Search for the cell housing the specified text and yield its (x, y) center coordinate. 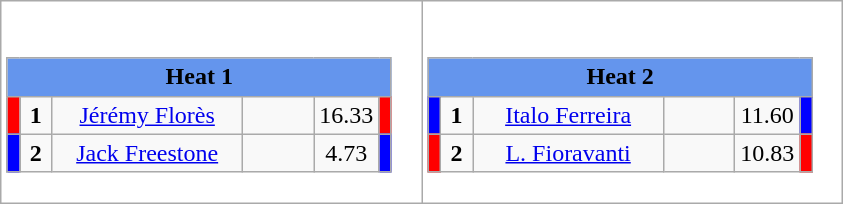
Jack Freestone (148, 153)
16.33 (346, 115)
Heat 1 (199, 77)
10.83 (768, 153)
11.60 (768, 115)
Heat 2 (620, 77)
Heat 2 1 Italo Ferreira 11.60 2 L. Fioravanti 10.83 (632, 102)
Heat 1 1 Jérémy Florès 16.33 2 Jack Freestone 4.73 (212, 102)
L. Fioravanti (568, 153)
Italo Ferreira (568, 115)
4.73 (346, 153)
Jérémy Florès (148, 115)
